Identify which cell holds the provided text, then report its [x, y] central coordinate. 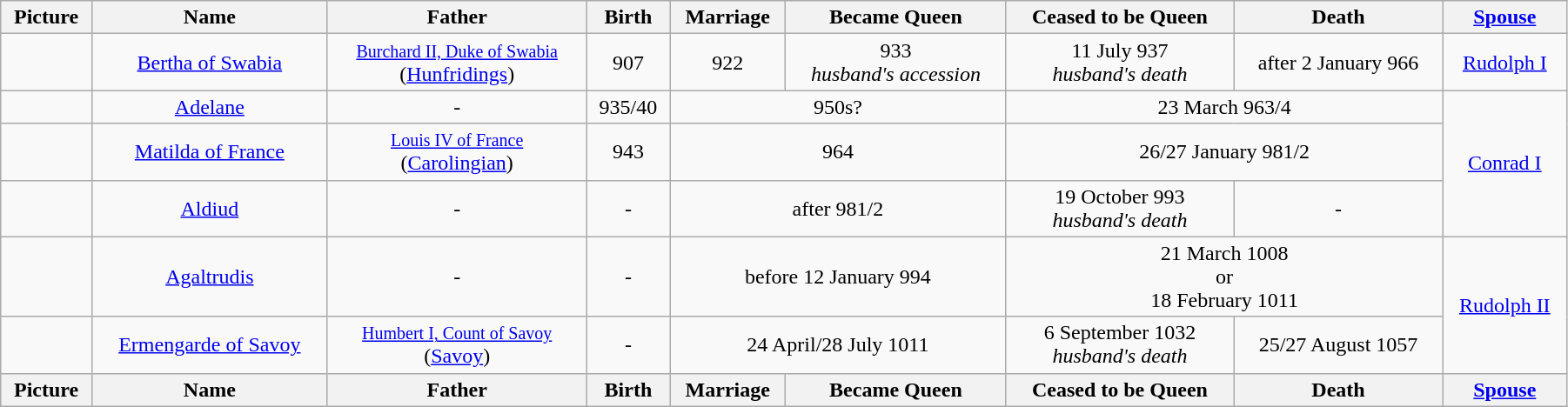
Humbert I, Count of Savoy(Savoy) [457, 344]
950s? [838, 107]
Conrad I [1504, 163]
935/40 [628, 107]
933husband's accession [896, 63]
907 [628, 63]
25/27 August 1057 [1338, 344]
Aldiud [209, 209]
23 March 963/4 [1224, 107]
26/27 January 981/2 [1224, 151]
6 September 1032husband's death [1120, 344]
before 12 January 994 [838, 277]
Rudolph I [1504, 63]
Matilda of France [209, 151]
19 October 993husband's death [1120, 209]
943 [628, 151]
21 March 1008or18 February 1011 [1224, 277]
after 981/2 [838, 209]
Louis IV of France(Carolingian) [457, 151]
Burchard II, Duke of Swabia(Hunfridings) [457, 63]
Rudolph II [1504, 304]
922 [727, 63]
Bertha of Swabia [209, 63]
Ermengarde of Savoy [209, 344]
after 2 January 966 [1338, 63]
Adelane [209, 107]
24 April/28 July 1011 [838, 344]
964 [838, 151]
Agaltrudis [209, 277]
11 July 937husband's death [1120, 63]
